From the cell containing the given text, extract its center point as (X, Y) coordinate. 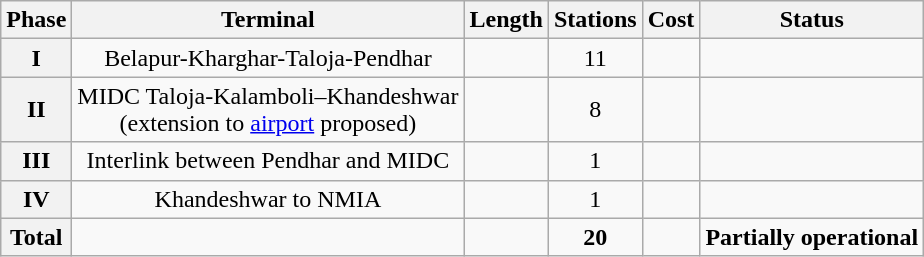
Stations (595, 20)
Interlink between Pendhar and MIDC (268, 161)
Belapur-Kharghar-Taloja-Pendhar (268, 58)
III (36, 161)
Khandeshwar to NMIA (268, 199)
Partially operational (812, 237)
I (36, 58)
Total (36, 237)
Phase (36, 20)
Status (812, 20)
Cost (671, 20)
MIDC Taloja-Kalamboli–Khandeshwar (extension to airport proposed) (268, 110)
Length (506, 20)
8 (595, 110)
Terminal (268, 20)
20 (595, 237)
11 (595, 58)
II (36, 110)
IV (36, 199)
